Capture the cell that displays the provided text and extract its (x, y) central coordinate. 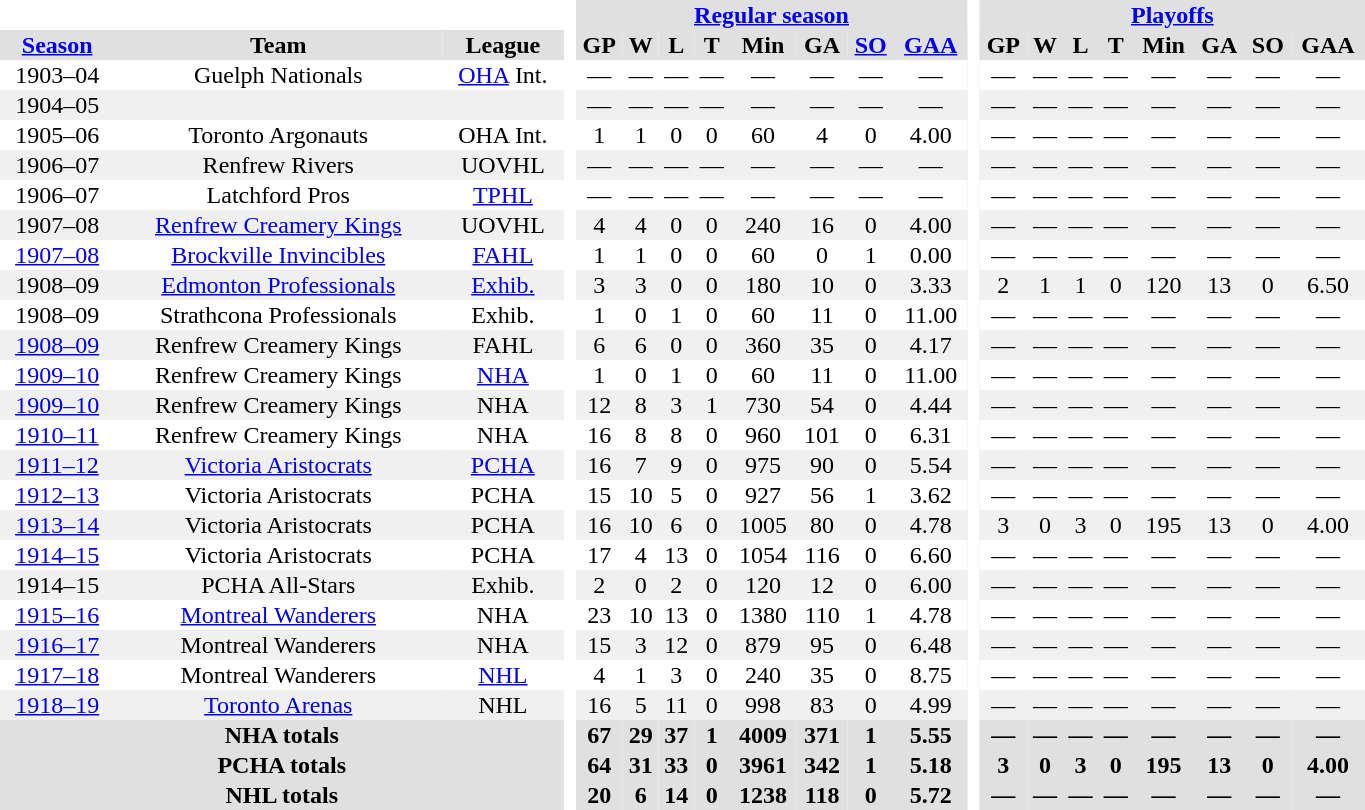
9 (676, 465)
17 (599, 555)
371 (822, 735)
6.31 (931, 435)
Brockville Invincibles (278, 255)
5.18 (931, 765)
64 (599, 765)
4009 (762, 735)
NHA totals (282, 735)
1916–17 (57, 645)
1912–13 (57, 495)
3961 (762, 765)
1054 (762, 555)
67 (599, 735)
116 (822, 555)
Toronto Argonauts (278, 135)
3.62 (931, 495)
879 (762, 645)
8.75 (931, 675)
6.50 (1328, 285)
14 (676, 795)
83 (822, 705)
1903–04 (57, 75)
1913–14 (57, 525)
360 (762, 345)
4.17 (931, 345)
NHL totals (282, 795)
927 (762, 495)
1910–11 (57, 435)
1911–12 (57, 465)
0.00 (931, 255)
90 (822, 465)
3.33 (931, 285)
23 (599, 615)
1917–18 (57, 675)
1380 (762, 615)
1005 (762, 525)
960 (762, 435)
118 (822, 795)
1904–05 (57, 105)
PCHA totals (282, 765)
6.48 (931, 645)
5.54 (931, 465)
1918–19 (57, 705)
1915–16 (57, 615)
Guelph Nationals (278, 75)
TPHL (502, 195)
6.00 (931, 585)
998 (762, 705)
975 (762, 465)
Toronto Arenas (278, 705)
6.60 (931, 555)
31 (640, 765)
5.55 (931, 735)
1238 (762, 795)
56 (822, 495)
Team (278, 45)
Edmonton Professionals (278, 285)
Strathcona Professionals (278, 315)
54 (822, 405)
110 (822, 615)
Latchford Pros (278, 195)
1905–06 (57, 135)
5.72 (931, 795)
Renfrew Rivers (278, 165)
342 (822, 765)
730 (762, 405)
20 (599, 795)
95 (822, 645)
League (502, 45)
4.44 (931, 405)
7 (640, 465)
PCHA All-Stars (278, 585)
29 (640, 735)
Regular season (771, 15)
Season (57, 45)
180 (762, 285)
80 (822, 525)
33 (676, 765)
37 (676, 735)
4.99 (931, 705)
101 (822, 435)
